Output the [x, y] coordinate of the center of the cell containing the given text.  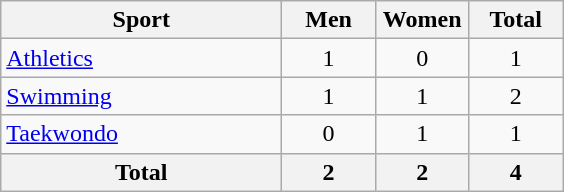
Men [329, 20]
Taekwondo [142, 134]
Swimming [142, 96]
Athletics [142, 58]
4 [516, 172]
Sport [142, 20]
Women [422, 20]
